Return the (X, Y) coordinate for the center point of the cell that contains the specified text.  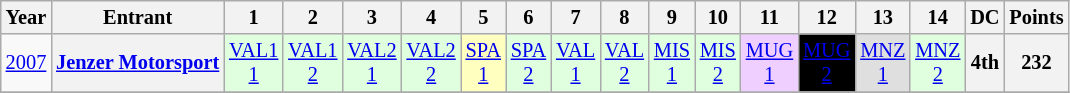
Entrant (138, 17)
Jenzer Motorsport (138, 63)
6 (528, 17)
4 (432, 17)
232 (1036, 63)
VAL21 (372, 63)
9 (672, 17)
2 (312, 17)
VAL1 (576, 63)
Year (26, 17)
11 (770, 17)
MNZ1 (882, 63)
Points (1036, 17)
VAL11 (254, 63)
MIS1 (672, 63)
4th (984, 63)
MUG1 (770, 63)
1 (254, 17)
VAL12 (312, 63)
MUG2 (826, 63)
7 (576, 17)
DC (984, 17)
VAL22 (432, 63)
2007 (26, 63)
SPA2 (528, 63)
5 (484, 17)
8 (624, 17)
13 (882, 17)
10 (718, 17)
14 (938, 17)
VAL2 (624, 63)
12 (826, 17)
SPA1 (484, 63)
3 (372, 17)
MIS2 (718, 63)
MNZ2 (938, 63)
